Pinpoint the cell where the given text exists, returning its [x, y] midpoint coordinate. 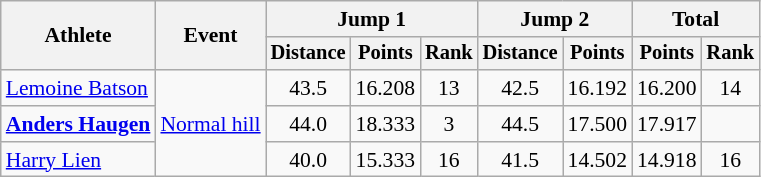
17.500 [598, 124]
13 [449, 88]
42.5 [520, 88]
44.5 [520, 124]
Athlete [78, 36]
16.208 [386, 88]
Anders Haugen [78, 124]
43.5 [308, 88]
Lemoine Batson [78, 88]
3 [449, 124]
14 [731, 88]
44.0 [308, 124]
Jump 2 [555, 19]
16.200 [666, 88]
Event [210, 36]
Normal hill [210, 124]
18.333 [386, 124]
16.192 [598, 88]
17.917 [666, 124]
Total [696, 19]
Jump 1 [372, 19]
